Return (X, Y) of the center of cell containing provided text 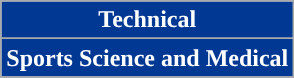
Technical (148, 20)
Sports Science and Medical (148, 58)
